Find where the given text appears and provide that cell's center as (x, y) coordinate. 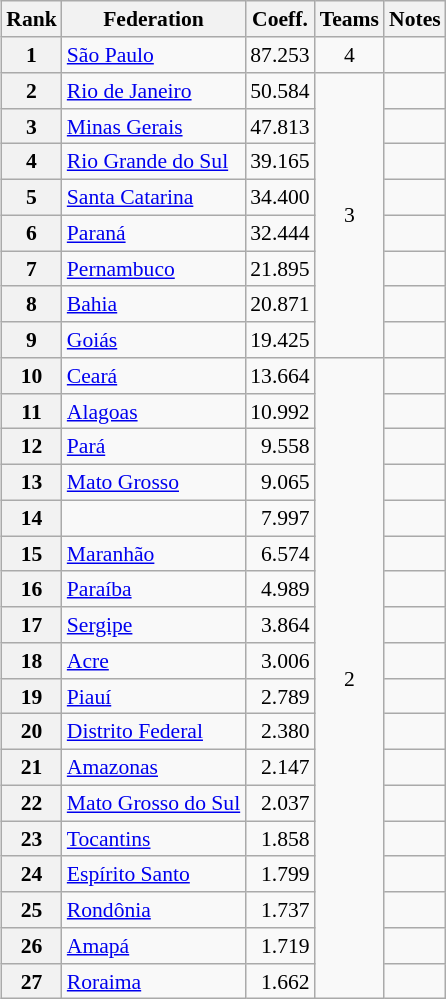
27 (32, 981)
22 (32, 803)
Notes (415, 19)
Alagoas (154, 411)
19 (32, 696)
Amazonas (154, 767)
7.997 (280, 518)
8 (32, 304)
16 (32, 589)
São Paulo (154, 55)
Paraíba (154, 589)
Amapá (154, 946)
Federation (154, 19)
21 (32, 767)
25 (32, 910)
1.858 (280, 839)
1.719 (280, 946)
7 (32, 269)
Santa Catarina (154, 197)
Paraná (154, 233)
20 (32, 732)
5 (32, 197)
18 (32, 661)
6 (32, 233)
Goiás (154, 340)
2.380 (280, 732)
6.574 (280, 554)
Teams (350, 19)
24 (32, 874)
3.864 (280, 625)
20.871 (280, 304)
Coeff. (280, 19)
14 (32, 518)
2.789 (280, 696)
Rio Grande do Sul (154, 162)
Pará (154, 447)
9 (32, 340)
47.813 (280, 126)
Distrito Federal (154, 732)
9.065 (280, 482)
9.558 (280, 447)
Piauí (154, 696)
Sergipe (154, 625)
Tocantins (154, 839)
13 (32, 482)
11 (32, 411)
Rondônia (154, 910)
50.584 (280, 91)
1 (32, 55)
13.664 (280, 376)
Mato Grosso (154, 482)
32.444 (280, 233)
Roraima (154, 981)
17 (32, 625)
1.737 (280, 910)
26 (32, 946)
Minas Gerais (154, 126)
3.006 (280, 661)
21.895 (280, 269)
1.662 (280, 981)
15 (32, 554)
2.037 (280, 803)
Espírito Santo (154, 874)
Rank (32, 19)
2.147 (280, 767)
1.799 (280, 874)
Rio de Janeiro (154, 91)
34.400 (280, 197)
4.989 (280, 589)
Maranhão (154, 554)
10.992 (280, 411)
19.425 (280, 340)
23 (32, 839)
Acre (154, 661)
12 (32, 447)
Mato Grosso do Sul (154, 803)
10 (32, 376)
Bahia (154, 304)
39.165 (280, 162)
Pernambuco (154, 269)
87.253 (280, 55)
Ceará (154, 376)
